Extract the [X, Y] coordinate from the center of the cell holding the provided text.  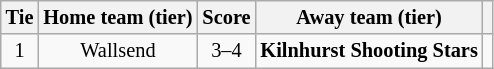
Home team (tier) [118, 17]
Away team (tier) [368, 17]
1 [20, 51]
Tie [20, 17]
Kilnhurst Shooting Stars [368, 51]
Wallsend [118, 51]
Score [226, 17]
3–4 [226, 51]
